Provide the (x, y) coordinate of the cell's center where the given text is located.  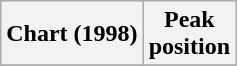
Chart (1998) (72, 34)
Peakposition (189, 34)
